Extract the (X, Y) coordinate from the center of the cell holding the provided text.  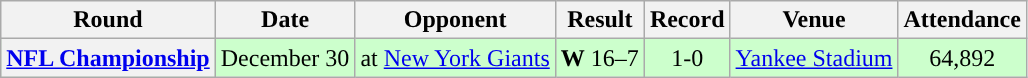
at New York Giants (455, 58)
Venue (814, 20)
64,892 (962, 58)
Yankee Stadium (814, 58)
Result (600, 20)
December 30 (285, 58)
Opponent (455, 20)
Record (687, 20)
NFL Championship (108, 58)
Date (285, 20)
Attendance (962, 20)
W 16–7 (600, 58)
Round (108, 20)
1-0 (687, 58)
